Locate the cell with the specified text and output its (X, Y) center coordinate. 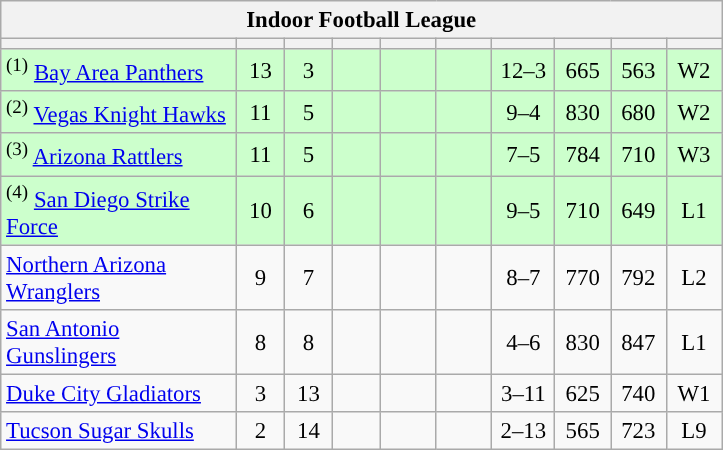
(4) San Diego Strike Force (119, 210)
563 (638, 70)
625 (583, 393)
W3 (694, 155)
Duke City Gladiators (119, 393)
9 (260, 278)
(1) Bay Area Panthers (119, 70)
(2) Vegas Knight Hawks (119, 112)
7–5 (524, 155)
723 (638, 431)
W1 (694, 393)
2–13 (524, 431)
680 (638, 112)
14 (308, 431)
565 (583, 431)
770 (583, 278)
649 (638, 210)
Indoor Football League (362, 20)
9–4 (524, 112)
784 (583, 155)
10 (260, 210)
12–3 (524, 70)
L9 (694, 431)
847 (638, 342)
4–6 (524, 342)
Northern Arizona Wranglers (119, 278)
6 (308, 210)
665 (583, 70)
L2 (694, 278)
792 (638, 278)
Tucson Sugar Skulls (119, 431)
740 (638, 393)
3–11 (524, 393)
8–7 (524, 278)
7 (308, 278)
San Antonio Gunslingers (119, 342)
2 (260, 431)
(3) Arizona Rattlers (119, 155)
9–5 (524, 210)
